Scan for the cell matching the given text and deliver its (x, y) coordinate at center. 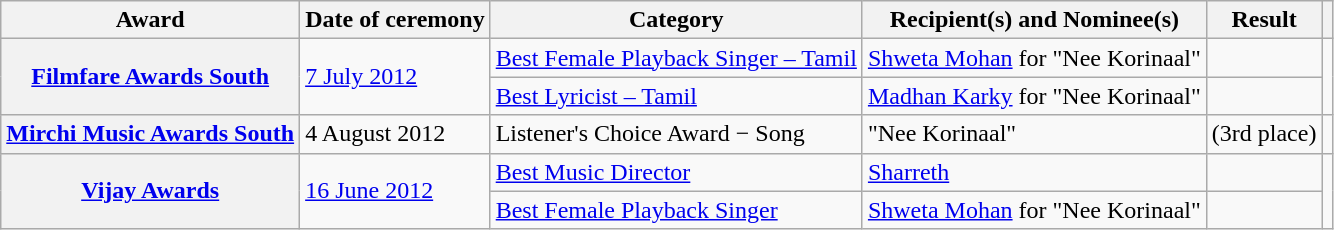
Award (150, 20)
Sharreth (1034, 172)
Mirchi Music Awards South (150, 134)
7 July 2012 (396, 77)
Recipient(s) and Nominee(s) (1034, 20)
16 June 2012 (396, 191)
Best Female Playback Singer – Tamil (676, 58)
4 August 2012 (396, 134)
Best Lyricist – Tamil (676, 96)
Result (1264, 20)
(3rd place) (1264, 134)
Best Music Director (676, 172)
Best Female Playback Singer (676, 210)
Category (676, 20)
Vijay Awards (150, 191)
Listener's Choice Award − Song (676, 134)
Filmfare Awards South (150, 77)
"Nee Korinaal" (1034, 134)
Date of ceremony (396, 20)
Madhan Karky for "Nee Korinaal" (1034, 96)
